Extract the [x, y] coordinate from the center of the cell holding the provided text.  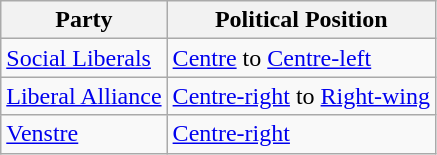
Liberal Alliance [84, 96]
Political Position [301, 20]
Centre-right to Right-wing [301, 96]
Centre-right [301, 134]
Venstre [84, 134]
Social Liberals [84, 58]
Party [84, 20]
Centre to Centre-left [301, 58]
